Detect which cell encompasses the target text, then output its (x, y) center coordinate. 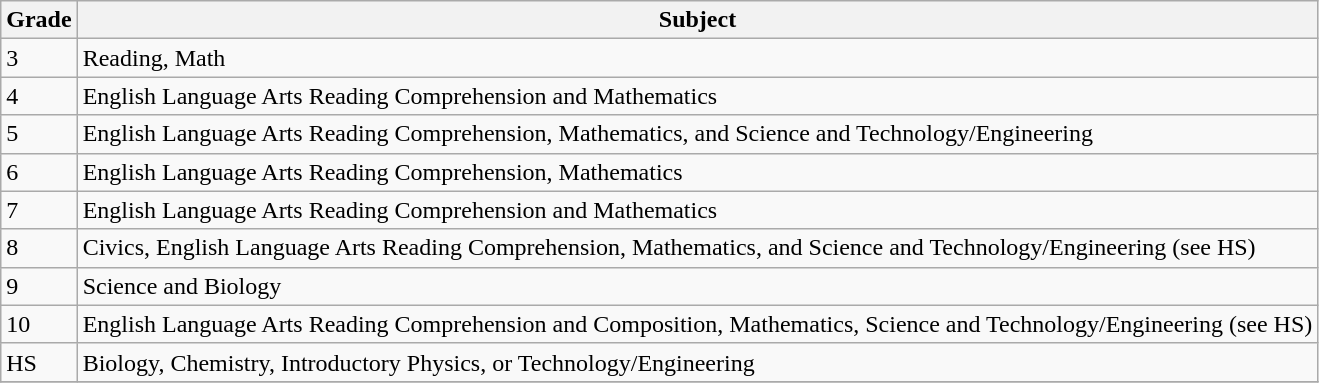
3 (39, 58)
5 (39, 134)
English Language Arts Reading Comprehension, Mathematics, and Science and Technology/Engineering (698, 134)
English Language Arts Reading Comprehension and Composition, Mathematics, Science and Technology/Engineering (see HS) (698, 324)
Grade (39, 20)
Subject (698, 20)
7 (39, 210)
6 (39, 172)
Reading, Math (698, 58)
Biology, Chemistry, Introductory Physics, or Technology/Engineering (698, 362)
8 (39, 248)
English Language Arts Reading Comprehension, Mathematics (698, 172)
Science and Biology (698, 286)
4 (39, 96)
HS (39, 362)
10 (39, 324)
9 (39, 286)
Civics, English Language Arts Reading Comprehension, Mathematics, and Science and Technology/Engineering (see HS) (698, 248)
